For the text-containing cell, return its midpoint in (x, y) coordinate format. 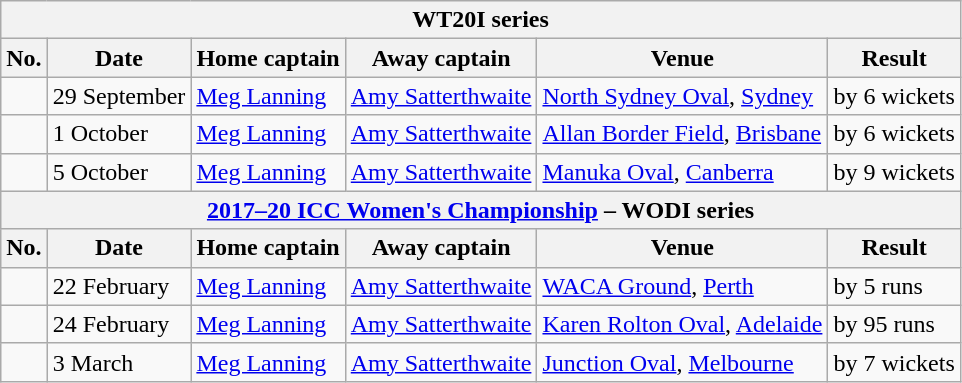
Karen Rolton Oval, Adelaide (682, 324)
WACA Ground, Perth (682, 286)
22 February (119, 286)
by 95 runs (894, 324)
WT20I series (481, 20)
24 February (119, 324)
Junction Oval, Melbourne (682, 362)
29 September (119, 96)
by 5 runs (894, 286)
Allan Border Field, Brisbane (682, 134)
by 7 wickets (894, 362)
North Sydney Oval, Sydney (682, 96)
Manuka Oval, Canberra (682, 172)
by 9 wickets (894, 172)
2017–20 ICC Women's Championship – WODI series (481, 210)
1 October (119, 134)
5 October (119, 172)
3 March (119, 362)
